Find where the given text appears and provide that cell's center as (x, y) coordinate. 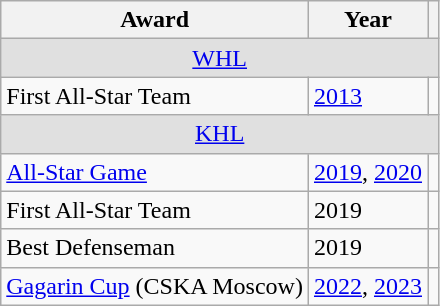
Year (368, 20)
Award (155, 20)
2022, 2023 (368, 286)
2013 (368, 96)
Gagarin Cup (CSKA Moscow) (155, 286)
2019, 2020 (368, 172)
All-Star Game (155, 172)
WHL (220, 58)
KHL (220, 134)
Best Defenseman (155, 248)
